Provide the [x, y] coordinate of the cell's center where the given text is located.  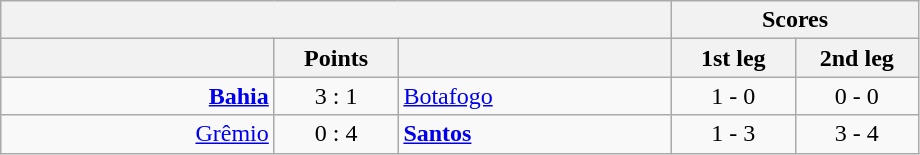
0 - 0 [857, 96]
1 - 3 [733, 134]
Grêmio [138, 134]
Botafogo [535, 96]
1 - 0 [733, 96]
2nd leg [857, 58]
Santos [535, 134]
1st leg [733, 58]
Points [336, 58]
3 : 1 [336, 96]
0 : 4 [336, 134]
Bahia [138, 96]
3 - 4 [857, 134]
Scores [794, 20]
